Return the [x, y] coordinate for the center point of the cell that contains the specified text.  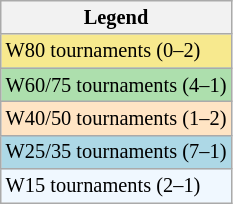
W40/50 tournaments (1–2) [116, 118]
Legend [116, 17]
W25/35 tournaments (7–1) [116, 152]
W60/75 tournaments (4–1) [116, 85]
W15 tournaments (2–1) [116, 186]
W80 tournaments (0–2) [116, 51]
